Scan for the cell matching the given text and deliver its [X, Y] coordinate at center. 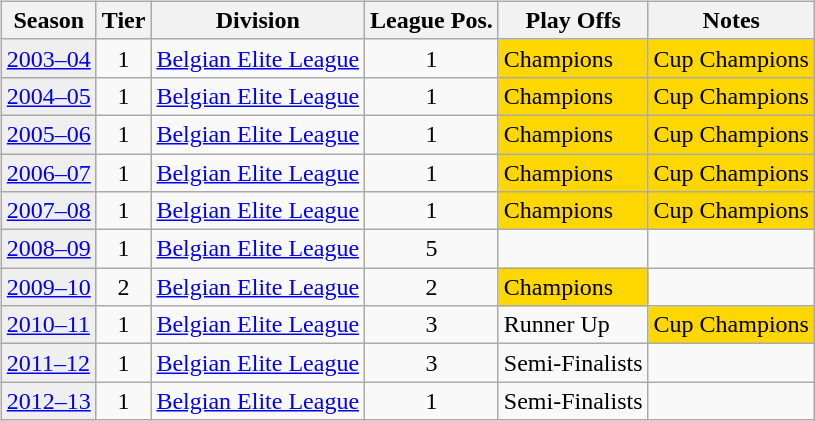
2007–08 [48, 211]
2010–11 [48, 325]
2009–10 [48, 287]
2006–07 [48, 173]
League Pos. [432, 20]
Season [48, 20]
2005–06 [48, 134]
2004–05 [48, 96]
2008–09 [48, 249]
2003–04 [48, 58]
Division [258, 20]
Tier [124, 20]
5 [432, 249]
Runner Up [573, 325]
Play Offs [573, 20]
Notes [731, 20]
2011–12 [48, 363]
2012–13 [48, 401]
